Locate the cell with the specified text and output its [X, Y] center coordinate. 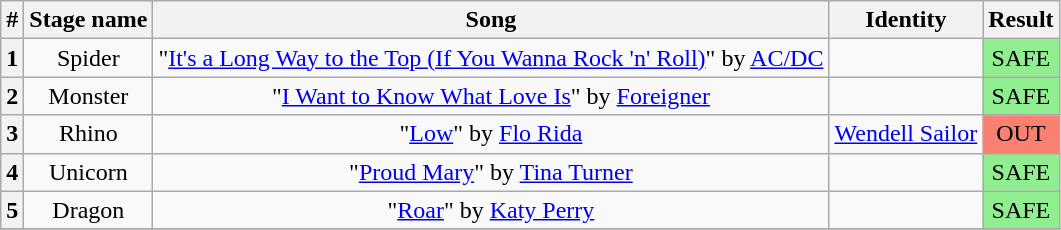
Wendell Sailor [906, 134]
OUT [1021, 134]
Dragon [88, 210]
Result [1021, 20]
"It's a Long Way to the Top (If You Wanna Rock 'n' Roll)" by AC/DC [491, 58]
Identity [906, 20]
"Low" by Flo Rida [491, 134]
Unicorn [88, 172]
3 [12, 134]
Stage name [88, 20]
"Proud Mary" by Tina Turner [491, 172]
Rhino [88, 134]
1 [12, 58]
5 [12, 210]
Song [491, 20]
"Roar" by Katy Perry [491, 210]
2 [12, 96]
# [12, 20]
"I Want to Know What Love Is" by Foreigner [491, 96]
Spider [88, 58]
Monster [88, 96]
4 [12, 172]
